Find where the given text appears and provide that cell's center as [X, Y] coordinate. 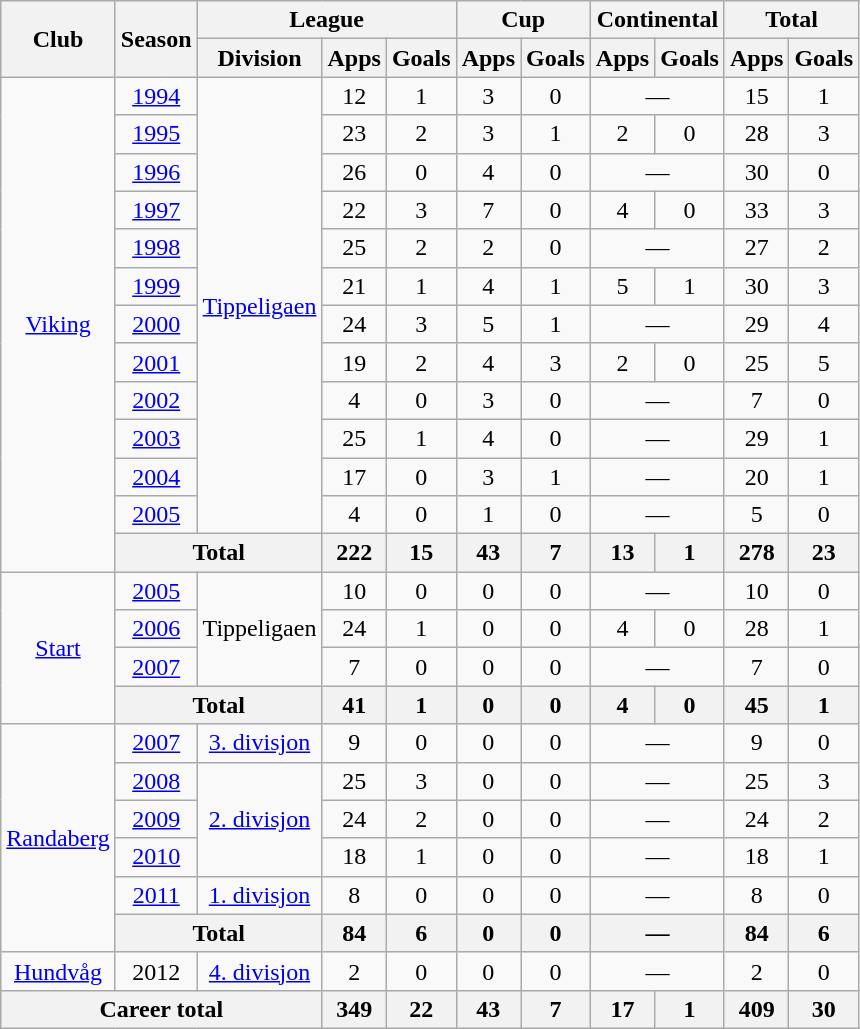
1994 [156, 96]
Career total [162, 1009]
409 [756, 1009]
45 [756, 705]
Start [58, 648]
20 [756, 477]
1999 [156, 286]
1995 [156, 134]
4. divisjon [260, 971]
2. divisjon [260, 819]
19 [354, 362]
27 [756, 248]
2006 [156, 629]
Season [156, 39]
Hundvåg [58, 971]
Division [260, 58]
2012 [156, 971]
3. divisjon [260, 743]
League [326, 20]
Continental [657, 20]
2011 [156, 895]
2003 [156, 438]
Cup [523, 20]
278 [756, 553]
2001 [156, 362]
33 [756, 210]
1998 [156, 248]
21 [354, 286]
Club [58, 39]
41 [354, 705]
1996 [156, 172]
2004 [156, 477]
2000 [156, 324]
1. divisjon [260, 895]
26 [354, 172]
2002 [156, 400]
Randaberg [58, 838]
2008 [156, 781]
1997 [156, 210]
349 [354, 1009]
12 [354, 96]
13 [622, 553]
Viking [58, 324]
2010 [156, 857]
2009 [156, 819]
222 [354, 553]
